Output the [x, y] coordinate of the center of the cell containing the given text.  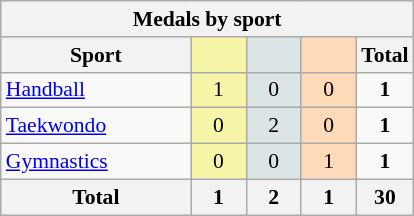
30 [384, 197]
Medals by sport [208, 19]
Gymnastics [96, 162]
Taekwondo [96, 126]
Handball [96, 90]
Sport [96, 55]
